For the text-containing cell, return its midpoint in (x, y) coordinate format. 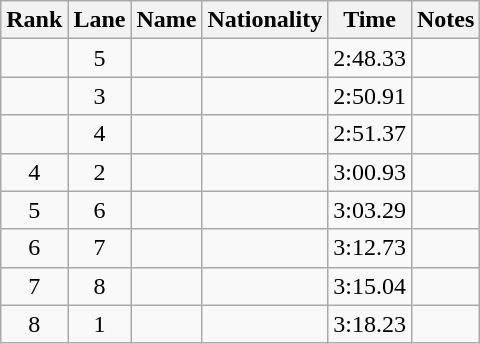
1 (100, 324)
Nationality (265, 20)
3:03.29 (370, 210)
Rank (34, 20)
Time (370, 20)
3:00.93 (370, 172)
Notes (445, 20)
3:12.73 (370, 248)
2:51.37 (370, 134)
2:50.91 (370, 96)
2 (100, 172)
2:48.33 (370, 58)
3:15.04 (370, 286)
3 (100, 96)
Lane (100, 20)
Name (166, 20)
3:18.23 (370, 324)
